Extract the [X, Y] coordinate from the center of the cell holding the provided text.  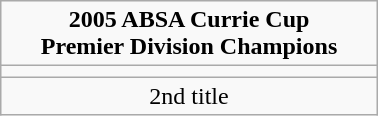
2nd title [189, 96]
2005 ABSA Currie Cup Premier Division Champions [189, 34]
